Provide the [X, Y] coordinate of the cell's center where the given text is located.  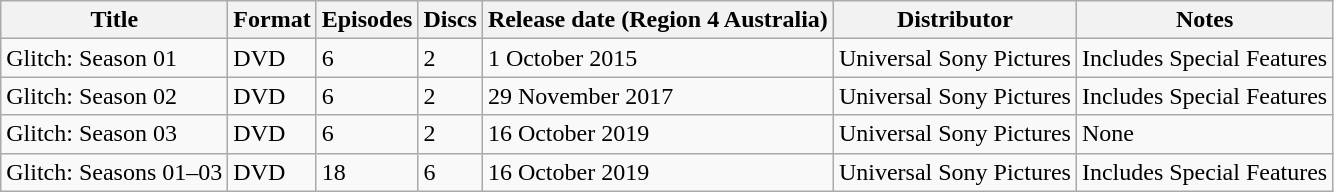
Title [114, 20]
Glitch: Season 03 [114, 134]
29 November 2017 [658, 96]
Discs [450, 20]
Format [272, 20]
Notes [1204, 20]
Release date (Region 4 Australia) [658, 20]
18 [367, 172]
Glitch: Season 01 [114, 58]
Glitch: Seasons 01–03 [114, 172]
Episodes [367, 20]
None [1204, 134]
1 October 2015 [658, 58]
Distributor [954, 20]
Glitch: Season 02 [114, 96]
